From the cell containing the given text, extract its center point as [x, y] coordinate. 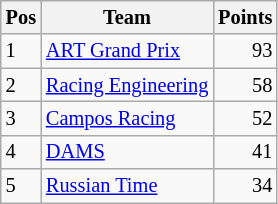
Racing Engineering [127, 85]
DAMS [127, 152]
41 [245, 152]
ART Grand Prix [127, 51]
5 [21, 186]
Team [127, 17]
3 [21, 118]
Points [245, 17]
Pos [21, 17]
4 [21, 152]
Russian Time [127, 186]
34 [245, 186]
1 [21, 51]
93 [245, 51]
58 [245, 85]
Campos Racing [127, 118]
52 [245, 118]
2 [21, 85]
